Scan for the cell matching the given text and deliver its [x, y] coordinate at center. 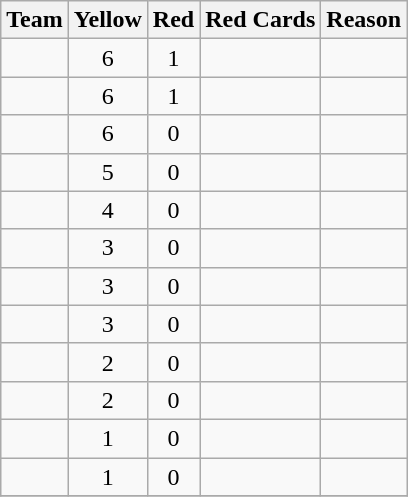
Yellow [108, 20]
Red [173, 20]
5 [108, 172]
Reason [364, 20]
4 [108, 210]
Red Cards [260, 20]
Team [35, 20]
